Identify which cell holds the provided text, then report its [X, Y] central coordinate. 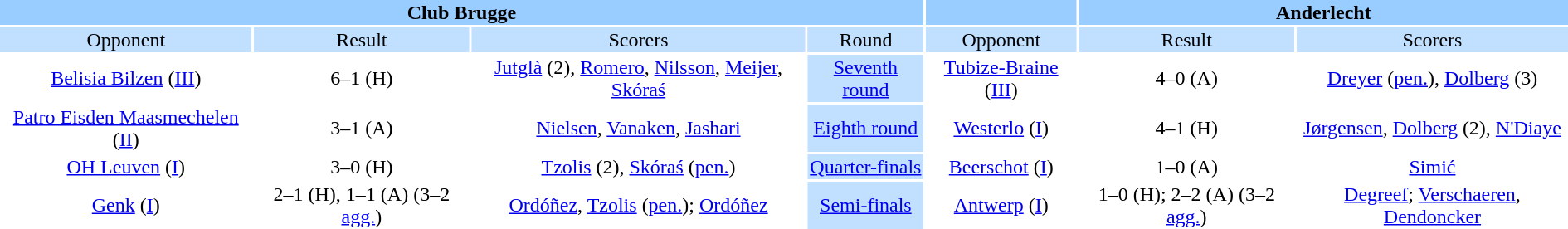
1–0 (A) [1186, 167]
Westerlo (I) [1001, 128]
Seventh round [866, 78]
Belisia Bilzen (III) [126, 78]
Tzolis (2), Skóraś (pen.) [639, 167]
1–0 (H); 2–2 (A) (3–2 agg.) [1186, 206]
3–1 (A) [362, 128]
OH Leuven (I) [126, 167]
Patro Eisden Maasmechelen (II) [126, 128]
Eighth round [866, 128]
3–0 (H) [362, 167]
Club Brugge [461, 12]
Beerschot (I) [1001, 167]
Tubize-Braine (III) [1001, 78]
4–0 (A) [1186, 78]
Simić [1432, 167]
Antwerp (I) [1001, 206]
Degreef; Verschaeren, Dendoncker [1432, 206]
Nielsen, Vanaken, Jashari [639, 128]
Jutglà (2), Romero, Nilsson, Meijer, Skóraś [639, 78]
4–1 (H) [1186, 128]
6–1 (H) [362, 78]
Quarter-finals [866, 167]
Ordóñez, Tzolis (pen.); Ordóñez [639, 206]
2–1 (H), 1–1 (A) (3–2 agg.) [362, 206]
Semi-finals [866, 206]
Genk (I) [126, 206]
Jørgensen, Dolberg (2), N'Diaye [1432, 128]
Dreyer (pen.), Dolberg (3) [1432, 78]
Anderlecht [1324, 12]
Round [866, 40]
